For the text-containing cell, return its midpoint in (X, Y) coordinate format. 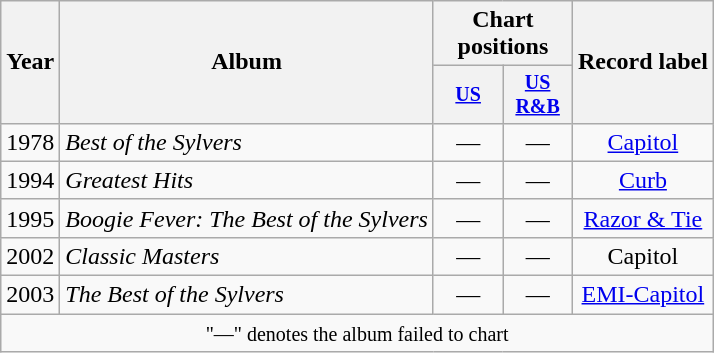
Album (247, 62)
2003 (30, 295)
Record label (642, 62)
Greatest Hits (247, 180)
Chart positions (502, 34)
Year (30, 62)
Best of the Sylvers (247, 142)
1994 (30, 180)
2002 (30, 256)
Curb (642, 180)
Boogie Fever: The Best of the Sylvers (247, 218)
Razor & Tie (642, 218)
USR&B (538, 94)
"—" denotes the album failed to chart (358, 333)
1978 (30, 142)
Classic Masters (247, 256)
1995 (30, 218)
EMI-Capitol (642, 295)
The Best of the Sylvers (247, 295)
US (468, 94)
